Determine the [x, y] coordinate at the center of the cell enclosing the given text.  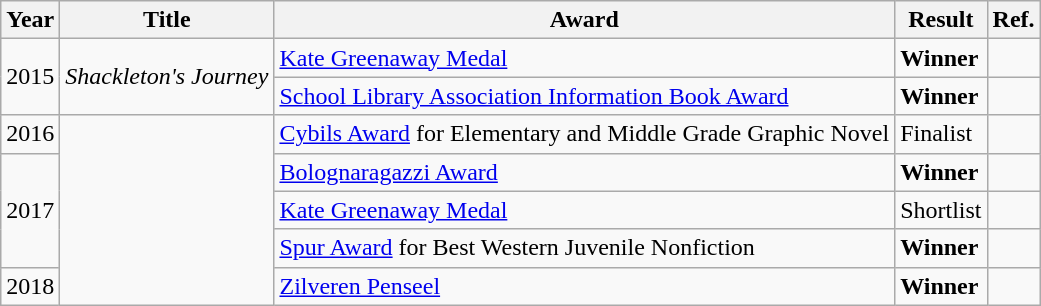
Shortlist [941, 210]
2016 [30, 134]
Spur Award for Best Western Juvenile Nonfiction [584, 248]
Award [584, 20]
Cybils Award for Elementary and Middle Grade Graphic Novel [584, 134]
Bolognaragazzi Award [584, 172]
Result [941, 20]
Finalist [941, 134]
Year [30, 20]
2017 [30, 210]
2018 [30, 286]
Zilveren Penseel [584, 286]
2015 [30, 77]
Shackleton's Journey [167, 77]
School Library Association Information Book Award [584, 96]
Title [167, 20]
Ref. [1014, 20]
